Locate the cell with the specified text and output its (X, Y) center coordinate. 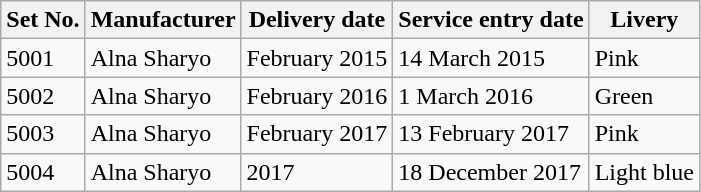
18 December 2017 (491, 172)
1 March 2016 (491, 96)
5001 (43, 58)
Livery (644, 20)
13 February 2017 (491, 134)
Green (644, 96)
February 2017 (317, 134)
5004 (43, 172)
Delivery date (317, 20)
February 2015 (317, 58)
Light blue (644, 172)
Set No. (43, 20)
Service entry date (491, 20)
2017 (317, 172)
14 March 2015 (491, 58)
Manufacturer (163, 20)
5002 (43, 96)
February 2016 (317, 96)
5003 (43, 134)
